Search for the cell housing the specified text and yield its (x, y) center coordinate. 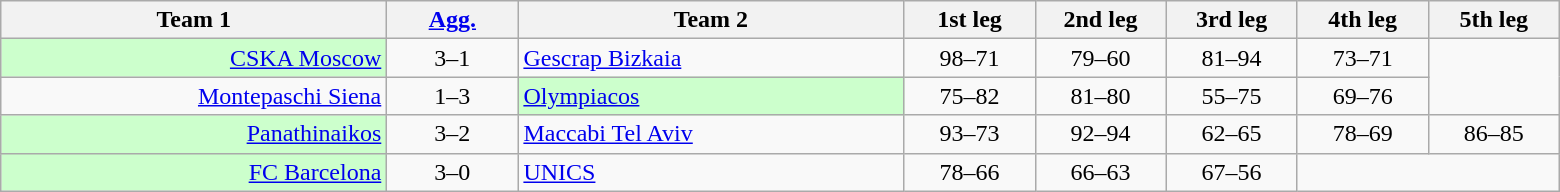
Team 2 (711, 20)
CSKA Moscow (194, 58)
66–63 (1100, 172)
Gescrap Bizkaia (711, 58)
62–65 (1232, 134)
4th leg (1362, 20)
98–71 (970, 58)
78–69 (1362, 134)
3–2 (452, 134)
75–82 (970, 96)
1–3 (452, 96)
Olympiacos (711, 96)
69–76 (1362, 96)
81–94 (1232, 58)
92–94 (1100, 134)
93–73 (970, 134)
78–66 (970, 172)
73–71 (1362, 58)
Team 1 (194, 20)
55–75 (1232, 96)
Montepaschi Siena (194, 96)
79–60 (1100, 58)
2nd leg (1100, 20)
Panathinaikos (194, 134)
1st leg (970, 20)
UNICS (711, 172)
FC Barcelona (194, 172)
86–85 (1494, 134)
3–1 (452, 58)
Maccabi Tel Aviv (711, 134)
Agg. (452, 20)
3–0 (452, 172)
67–56 (1232, 172)
3rd leg (1232, 20)
81–80 (1100, 96)
5th leg (1494, 20)
